Determine the [x, y] coordinate at the center of the cell enclosing the given text.  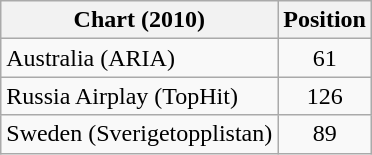
Russia Airplay (TopHit) [140, 96]
Australia (ARIA) [140, 58]
Sweden (Sverigetopplistan) [140, 134]
Position [325, 20]
61 [325, 58]
89 [325, 134]
126 [325, 96]
Chart (2010) [140, 20]
